Determine the [x, y] coordinate at the center of the cell enclosing the given text.  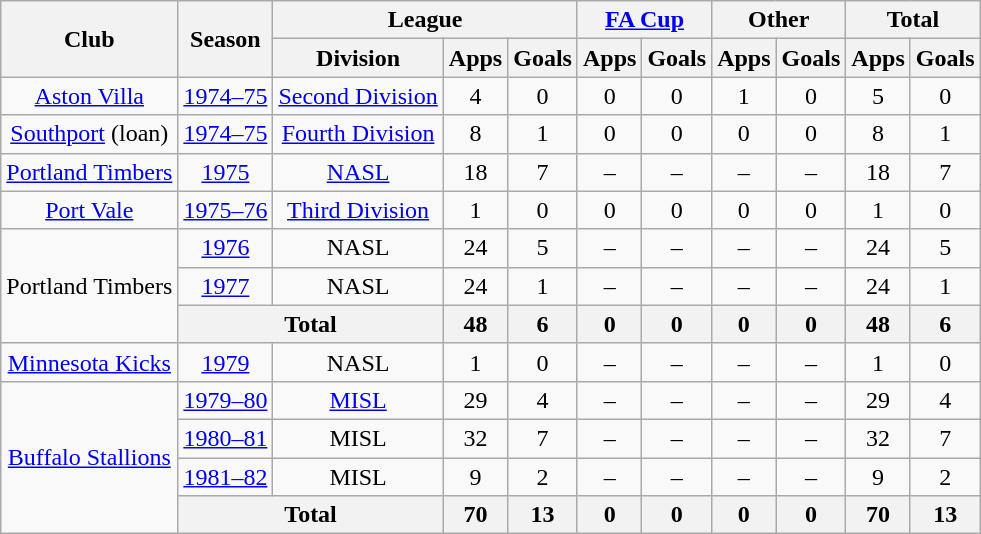
Minnesota Kicks [90, 362]
Buffalo Stallions [90, 457]
1980–81 [226, 438]
1975 [226, 172]
Season [226, 39]
Third Division [358, 210]
Port Vale [90, 210]
1979–80 [226, 400]
1977 [226, 286]
Aston Villa [90, 96]
Southport (loan) [90, 134]
Fourth Division [358, 134]
Other [779, 20]
1975–76 [226, 210]
1976 [226, 248]
League [426, 20]
1979 [226, 362]
FA Cup [644, 20]
Club [90, 39]
Division [358, 58]
1981–82 [226, 477]
Second Division [358, 96]
